Detect which cell encompasses the target text, then output its [X, Y] center coordinate. 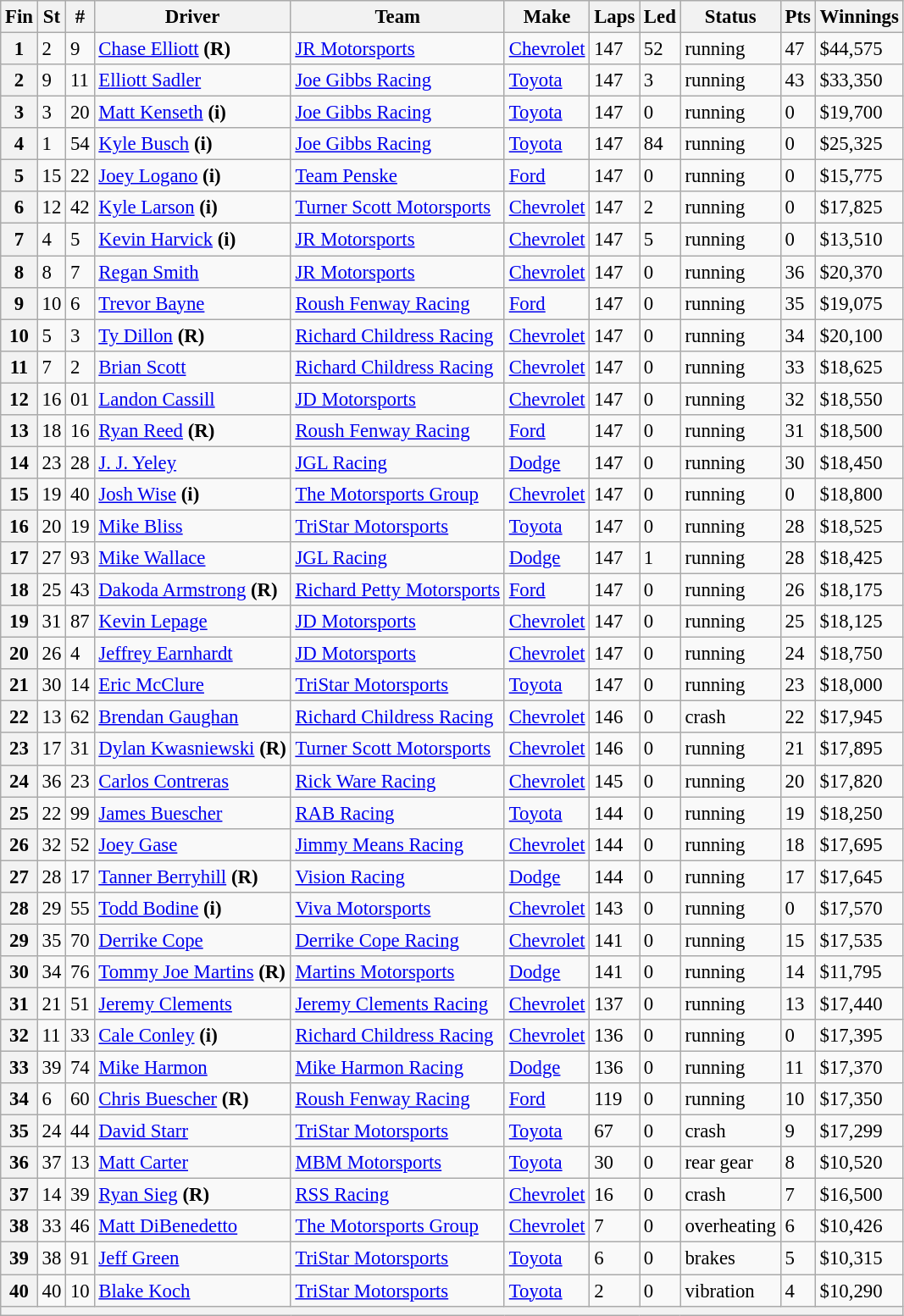
Blake Koch [192, 1291]
119 [615, 1099]
Todd Bodine (i) [192, 909]
Driver [192, 17]
47 [798, 49]
J. J. Yeley [192, 462]
60 [80, 1099]
Viva Motorsports [397, 909]
$17,535 [859, 940]
Mike Wallace [192, 558]
Kyle Busch (i) [192, 144]
62 [80, 717]
84 [661, 144]
$19,700 [859, 113]
Eric McClure [192, 685]
Mike Harmon [192, 1068]
93 [80, 558]
Make [546, 17]
Trevor Bayne [192, 303]
Matt Kenseth (i) [192, 113]
Matt DiBenedetto [192, 1227]
$17,820 [859, 781]
$17,395 [859, 1036]
76 [80, 972]
Status [730, 17]
Chase Elliott (R) [192, 49]
Dakoda Armstrong (R) [192, 590]
Winnings [859, 17]
Rick Ware Racing [397, 781]
Dylan Kwasniewski (R) [192, 749]
Kevin Harvick (i) [192, 240]
$17,570 [859, 909]
$44,575 [859, 49]
$19,075 [859, 303]
Jeremy Clements [192, 1004]
$18,175 [859, 590]
Landon Cassill [192, 399]
Regan Smith [192, 272]
Team [397, 17]
Joey Logano (i) [192, 176]
44 [80, 1131]
$10,290 [859, 1291]
$18,750 [859, 654]
Richard Petty Motorsports [397, 590]
$17,695 [859, 844]
Derrike Cope Racing [397, 940]
St [51, 17]
$25,325 [859, 144]
Jeff Green [192, 1258]
99 [80, 813]
$17,645 [859, 876]
$17,350 [859, 1099]
$17,825 [859, 207]
Fin [19, 17]
James Buescher [192, 813]
David Starr [192, 1131]
$18,425 [859, 558]
Ryan Reed (R) [192, 431]
87 [80, 622]
$17,299 [859, 1131]
Kyle Larson (i) [192, 207]
MBM Motorsports [397, 1163]
Joey Gase [192, 844]
$18,250 [859, 813]
Jeffrey Earnhardt [192, 654]
$18,525 [859, 526]
vibration [730, 1291]
51 [80, 1004]
Cale Conley (i) [192, 1036]
$18,450 [859, 462]
$10,520 [859, 1163]
54 [80, 144]
143 [615, 909]
Tommy Joe Martins (R) [192, 972]
$18,625 [859, 367]
$18,000 [859, 685]
$17,895 [859, 749]
RSS Racing [397, 1195]
Martins Motorsports [397, 972]
Derrike Cope [192, 940]
Pts [798, 17]
$20,100 [859, 335]
$16,500 [859, 1195]
Matt Carter [192, 1163]
42 [80, 207]
46 [80, 1227]
Led [661, 17]
Ryan Sieg (R) [192, 1195]
137 [615, 1004]
$10,315 [859, 1258]
Mike Bliss [192, 526]
$10,426 [859, 1227]
Vision Racing [397, 876]
$13,510 [859, 240]
Chris Buescher (R) [192, 1099]
Josh Wise (i) [192, 495]
Tanner Berryhill (R) [192, 876]
overheating [730, 1227]
rear gear [730, 1163]
91 [80, 1258]
$11,795 [859, 972]
55 [80, 909]
# [80, 17]
$18,800 [859, 495]
$17,945 [859, 717]
145 [615, 781]
$33,350 [859, 80]
$18,125 [859, 622]
74 [80, 1068]
RAB Racing [397, 813]
$18,500 [859, 431]
$17,370 [859, 1068]
Laps [615, 17]
Brendan Gaughan [192, 717]
Jimmy Means Racing [397, 844]
$18,550 [859, 399]
Carlos Contreras [192, 781]
01 [80, 399]
Brian Scott [192, 367]
Mike Harmon Racing [397, 1068]
$15,775 [859, 176]
67 [615, 1131]
brakes [730, 1258]
Ty Dillon (R) [192, 335]
70 [80, 940]
Jeremy Clements Racing [397, 1004]
Kevin Lepage [192, 622]
$17,440 [859, 1004]
Team Penske [397, 176]
Elliott Sadler [192, 80]
$20,370 [859, 272]
